Find where the given text appears and provide that cell's center as (x, y) coordinate. 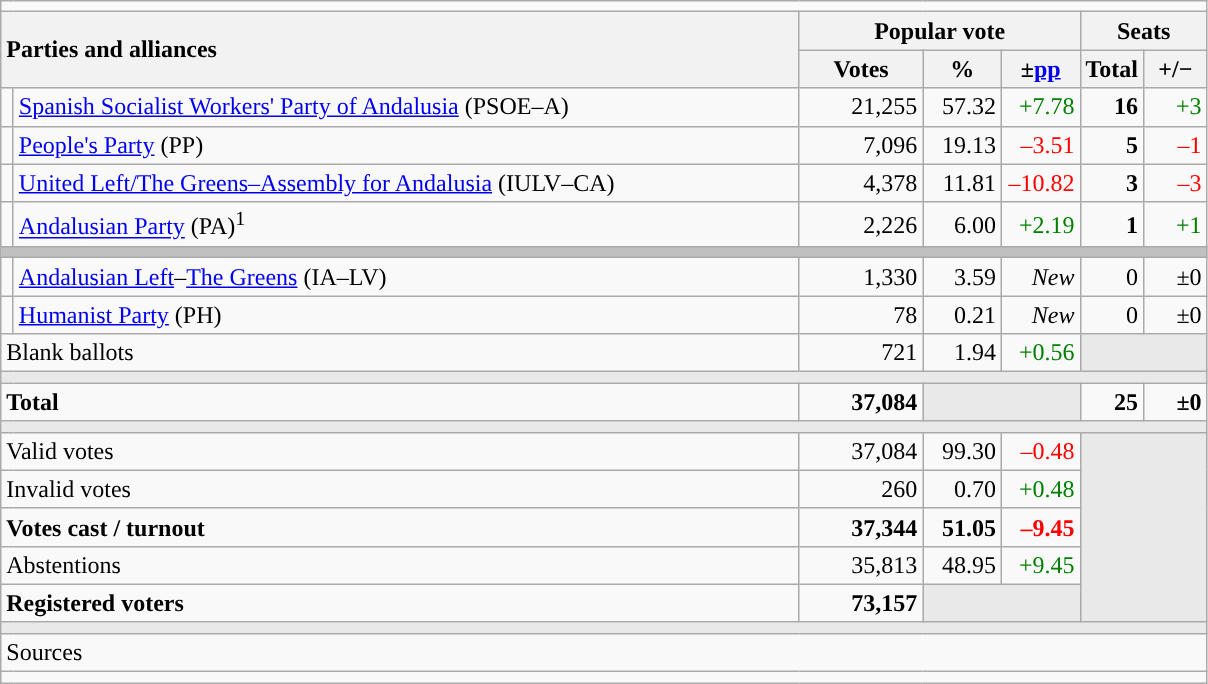
+1 (1176, 224)
+7.78 (1040, 107)
Parties and alliances (400, 50)
Blank ballots (400, 353)
48.95 (962, 565)
+2.19 (1040, 224)
Andalusian Left–The Greens (IA–LV) (406, 277)
Sources (604, 652)
37,344 (861, 527)
11.81 (962, 183)
Seats (1144, 31)
Andalusian Party (PA)1 (406, 224)
–10.82 (1040, 183)
4,378 (861, 183)
–3 (1176, 183)
–1 (1176, 145)
–9.45 (1040, 527)
21,255 (861, 107)
5 (1112, 145)
99.30 (962, 451)
People's Party (PP) (406, 145)
+/− (1176, 69)
57.32 (962, 107)
1,330 (861, 277)
–0.48 (1040, 451)
25 (1112, 402)
Invalid votes (400, 489)
35,813 (861, 565)
7,096 (861, 145)
+3 (1176, 107)
Registered voters (400, 603)
+9.45 (1040, 565)
Valid votes (400, 451)
Votes (861, 69)
Spanish Socialist Workers' Party of Andalusia (PSOE–A) (406, 107)
United Left/The Greens–Assembly for Andalusia (IULV–CA) (406, 183)
±pp (1040, 69)
260 (861, 489)
Votes cast / turnout (400, 527)
6.00 (962, 224)
% (962, 69)
+0.48 (1040, 489)
0.21 (962, 315)
19.13 (962, 145)
16 (1112, 107)
1 (1112, 224)
78 (861, 315)
Abstentions (400, 565)
0.70 (962, 489)
721 (861, 353)
+0.56 (1040, 353)
73,157 (861, 603)
3.59 (962, 277)
–3.51 (1040, 145)
1.94 (962, 353)
Humanist Party (PH) (406, 315)
2,226 (861, 224)
3 (1112, 183)
Popular vote (940, 31)
51.05 (962, 527)
